Extract the [x, y] coordinate from the center of the cell holding the provided text.  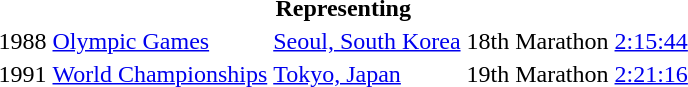
Seoul, South Korea [367, 41]
Olympic Games [160, 41]
Marathon [562, 41]
18th [488, 41]
